From the cell containing the given text, extract its center point as [x, y] coordinate. 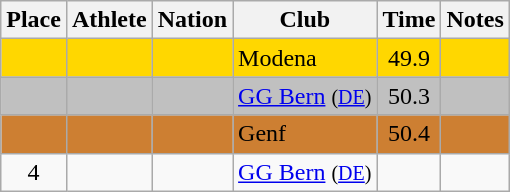
50.4 [409, 134]
Athlete [109, 20]
Genf [305, 134]
50.3 [409, 96]
Club [305, 20]
Place [34, 20]
Notes [475, 20]
4 [34, 172]
Modena [305, 58]
Time [409, 20]
49.9 [409, 58]
Nation [192, 20]
